Detect which cell encompasses the target text, then output its (x, y) center coordinate. 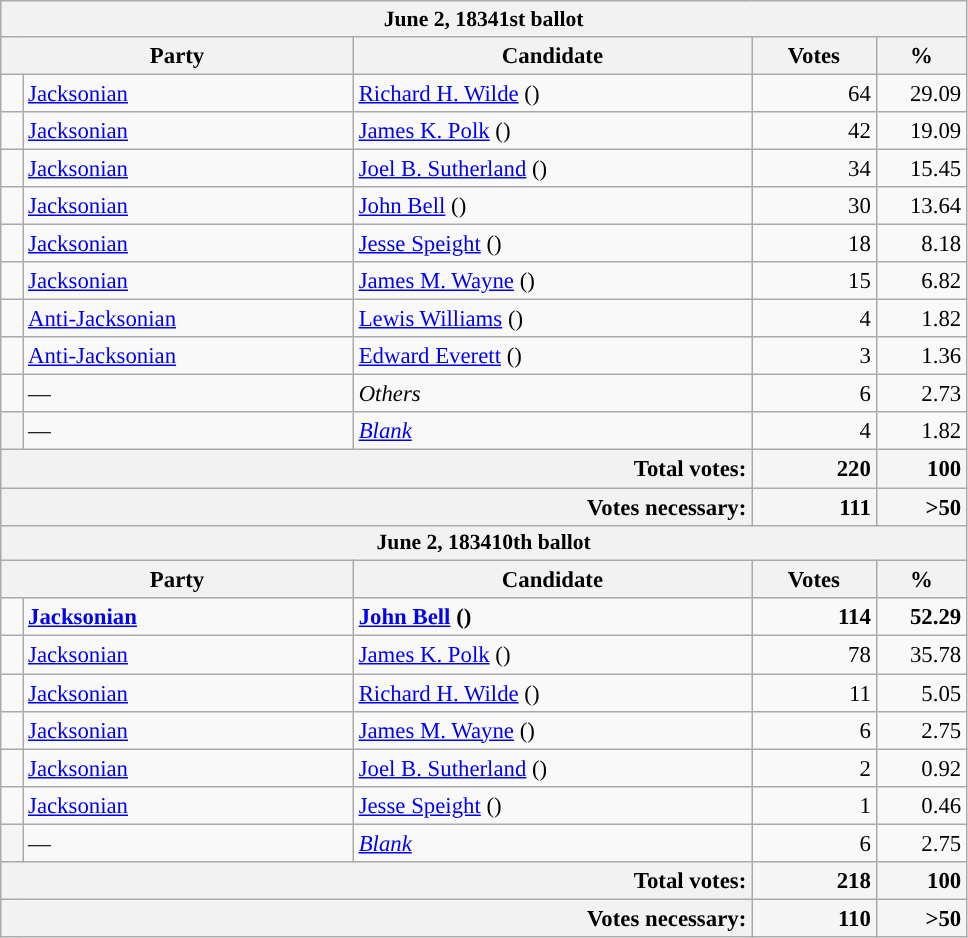
Others (552, 394)
19.09 (921, 131)
0.92 (921, 768)
15.45 (921, 168)
1.36 (921, 356)
6.82 (921, 281)
June 2, 18341st ballot (484, 19)
2 (814, 768)
13.64 (921, 206)
78 (814, 655)
June 2, 183410th ballot (484, 543)
11 (814, 693)
0.46 (921, 805)
3 (814, 356)
220 (814, 469)
1 (814, 805)
110 (814, 918)
34 (814, 168)
64 (814, 93)
29.09 (921, 93)
5.05 (921, 693)
30 (814, 206)
218 (814, 881)
42 (814, 131)
52.29 (921, 617)
111 (814, 507)
15 (814, 281)
Edward Everett () (552, 356)
114 (814, 617)
Lewis Williams () (552, 319)
2.73 (921, 394)
18 (814, 244)
35.78 (921, 655)
8.18 (921, 244)
